Search for the cell housing the specified text and yield its (x, y) center coordinate. 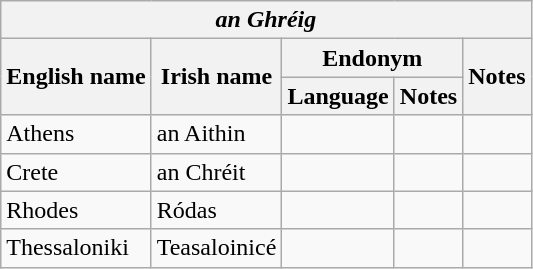
Language (338, 96)
Athens (76, 134)
Crete (76, 172)
an Ghréig (266, 20)
Ródas (216, 210)
Endonym (372, 58)
Rhodes (76, 210)
an Aithin (216, 134)
English name (76, 77)
Thessaloniki (76, 248)
Irish name (216, 77)
an Chréit (216, 172)
Teasaloinicé (216, 248)
